Detect which cell encompasses the target text, then output its (x, y) center coordinate. 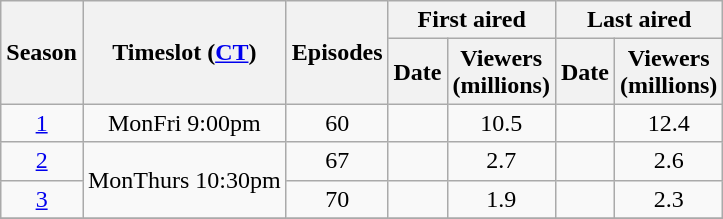
12.4 (668, 123)
MonFri 9:00pm (184, 123)
70 (337, 199)
60 (337, 123)
Season (42, 52)
3 (42, 199)
1.9 (501, 199)
First aired (472, 20)
67 (337, 161)
1 (42, 123)
2.7 (501, 161)
2.6 (668, 161)
MonThurs 10:30pm (184, 180)
10.5 (501, 123)
Last aired (638, 20)
2.3 (668, 199)
Episodes (337, 52)
Timeslot (CT) (184, 52)
2 (42, 161)
